Search for the cell housing the specified text and yield its [x, y] center coordinate. 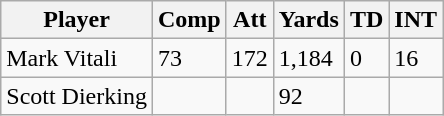
73 [189, 58]
Mark Vitali [77, 58]
16 [416, 58]
1,184 [308, 58]
Player [77, 20]
TD [366, 20]
Comp [189, 20]
0 [366, 58]
92 [308, 96]
Yards [308, 20]
INT [416, 20]
172 [250, 58]
Att [250, 20]
Scott Dierking [77, 96]
